Determine the [X, Y] coordinate at the center of the cell enclosing the given text.  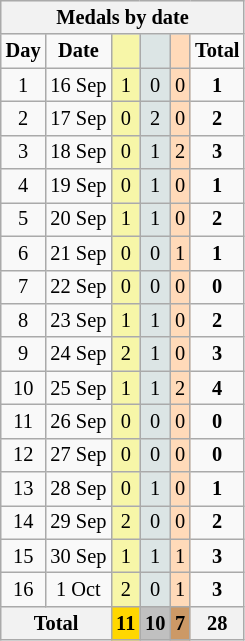
25 Sep [79, 388]
Day [24, 51]
5 [24, 219]
22 Sep [79, 287]
Date [79, 51]
Medals by date [123, 17]
17 Sep [79, 118]
1 Oct [79, 589]
12 [24, 455]
20 Sep [79, 219]
28 [217, 623]
16 [24, 589]
21 Sep [79, 253]
23 Sep [79, 320]
19 Sep [79, 186]
16 Sep [79, 85]
29 Sep [79, 522]
13 [24, 489]
24 Sep [79, 354]
28 Sep [79, 489]
26 Sep [79, 421]
15 [24, 556]
27 Sep [79, 455]
6 [24, 253]
30 Sep [79, 556]
9 [24, 354]
14 [24, 522]
18 Sep [79, 152]
8 [24, 320]
